Determine the (X, Y) coordinate at the center of the cell enclosing the given text.  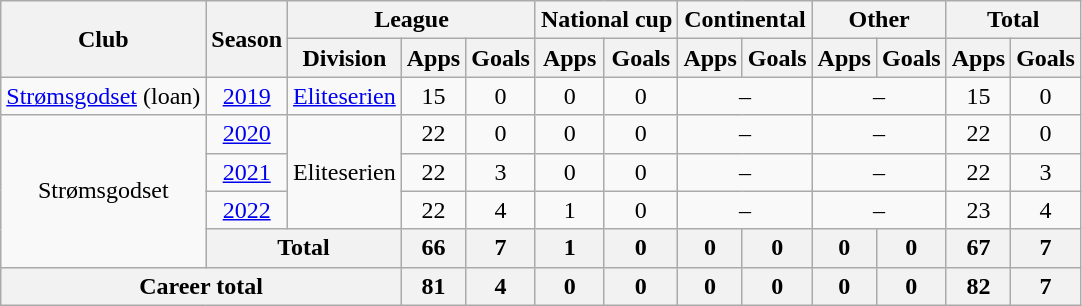
2022 (247, 210)
Strømsgodset (104, 191)
National cup (606, 20)
66 (433, 248)
2020 (247, 134)
Strømsgodset (loan) (104, 96)
League (412, 20)
Season (247, 39)
67 (978, 248)
23 (978, 210)
Club (104, 39)
2021 (247, 172)
82 (978, 286)
81 (433, 286)
Other (879, 20)
Continental (745, 20)
Career total (201, 286)
2019 (247, 96)
Division (345, 58)
